For the text-containing cell, return its midpoint in (x, y) coordinate format. 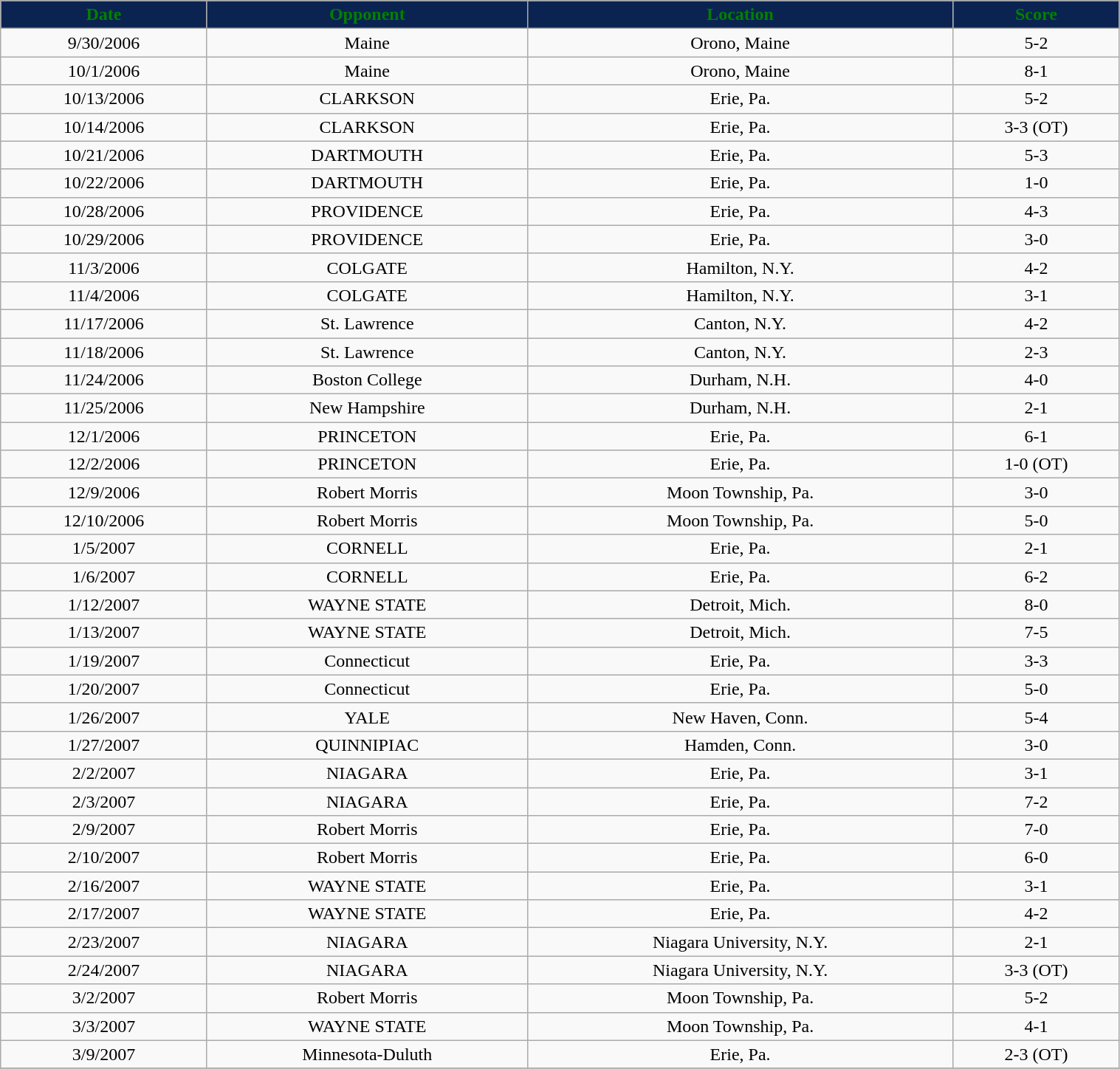
1-0 (1037, 183)
8-0 (1037, 605)
1-0 (OT) (1037, 464)
YALE (367, 717)
10/1/2006 (103, 71)
1/20/2007 (103, 689)
10/29/2006 (103, 239)
2/23/2007 (103, 942)
10/22/2006 (103, 183)
1/6/2007 (103, 577)
4-1 (1037, 1026)
11/18/2006 (103, 352)
New Hampshire (367, 408)
1/12/2007 (103, 605)
2/3/2007 (103, 801)
1/5/2007 (103, 549)
Score (1037, 15)
2/16/2007 (103, 886)
3-3 (1037, 661)
QUINNIPIAC (367, 745)
6-2 (1037, 577)
1/19/2007 (103, 661)
7-5 (1037, 633)
2/24/2007 (103, 970)
Date (103, 15)
2-3 (OT) (1037, 1054)
10/21/2006 (103, 155)
12/2/2006 (103, 464)
4-3 (1037, 211)
Location (740, 15)
4-0 (1037, 380)
Boston College (367, 380)
9/30/2006 (103, 43)
12/1/2006 (103, 436)
7-0 (1037, 830)
5-4 (1037, 717)
6-0 (1037, 858)
2-3 (1037, 352)
12/10/2006 (103, 520)
10/14/2006 (103, 127)
New Haven, Conn. (740, 717)
12/9/2006 (103, 492)
11/3/2006 (103, 267)
Minnesota-Duluth (367, 1054)
11/25/2006 (103, 408)
5-3 (1037, 155)
11/24/2006 (103, 380)
1/13/2007 (103, 633)
Hamden, Conn. (740, 745)
7-2 (1037, 801)
2/17/2007 (103, 914)
3/2/2007 (103, 998)
10/28/2006 (103, 211)
10/13/2006 (103, 99)
2/2/2007 (103, 773)
11/17/2006 (103, 323)
2/10/2007 (103, 858)
8-1 (1037, 71)
6-1 (1037, 436)
1/27/2007 (103, 745)
11/4/2006 (103, 295)
2/9/2007 (103, 830)
Opponent (367, 15)
3/9/2007 (103, 1054)
3/3/2007 (103, 1026)
1/26/2007 (103, 717)
